Scan for the cell matching the given text and deliver its (X, Y) coordinate at center. 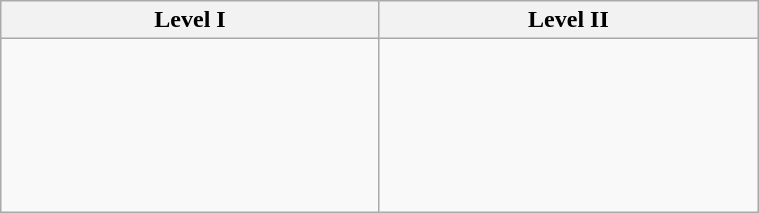
Level I (190, 20)
Level II (568, 20)
